Capture the cell that displays the provided text and extract its [X, Y] central coordinate. 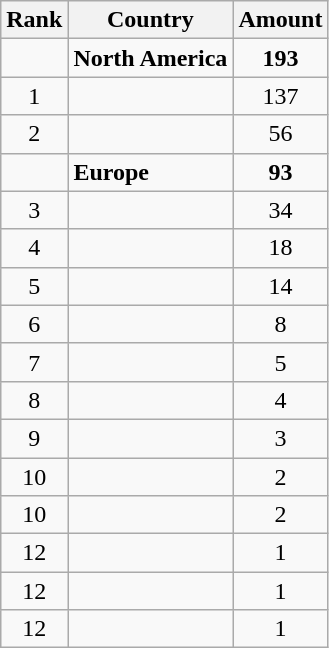
6 [34, 324]
137 [280, 96]
18 [280, 248]
North America [150, 58]
193 [280, 58]
Rank [34, 20]
7 [34, 362]
93 [280, 172]
34 [280, 210]
Europe [150, 172]
Country [150, 20]
Amount [280, 20]
14 [280, 286]
9 [34, 438]
56 [280, 134]
